Pinpoint the cell where the given text exists, returning its [x, y] midpoint coordinate. 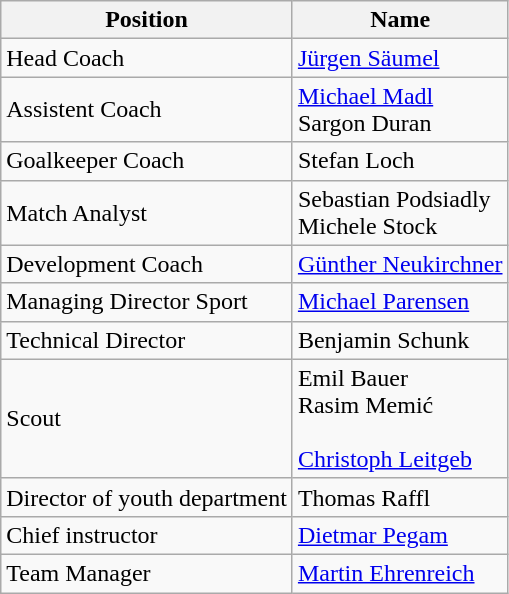
Thomas Raffl [400, 497]
Dietmar Pegam [400, 535]
Match Analyst [147, 212]
Technical Director [147, 340]
Jürgen Säumel [400, 58]
Name [400, 20]
Development Coach [147, 264]
Sebastian Podsiadly Michele Stock [400, 212]
Stefan Loch [400, 161]
Team Manager [147, 573]
Assistent Coach [147, 110]
Chief instructor [147, 535]
Head Coach [147, 58]
Director of youth department [147, 497]
Emil Bauer Rasim Memić Christoph Leitgeb [400, 418]
Michael Parensen [400, 302]
Goalkeeper Coach [147, 161]
Position [147, 20]
Managing Director Sport [147, 302]
Scout [147, 418]
Martin Ehrenreich [400, 573]
Benjamin Schunk [400, 340]
Günther Neukirchner [400, 264]
Michael Madl Sargon Duran [400, 110]
